Scan for the cell matching the given text and deliver its [x, y] coordinate at center. 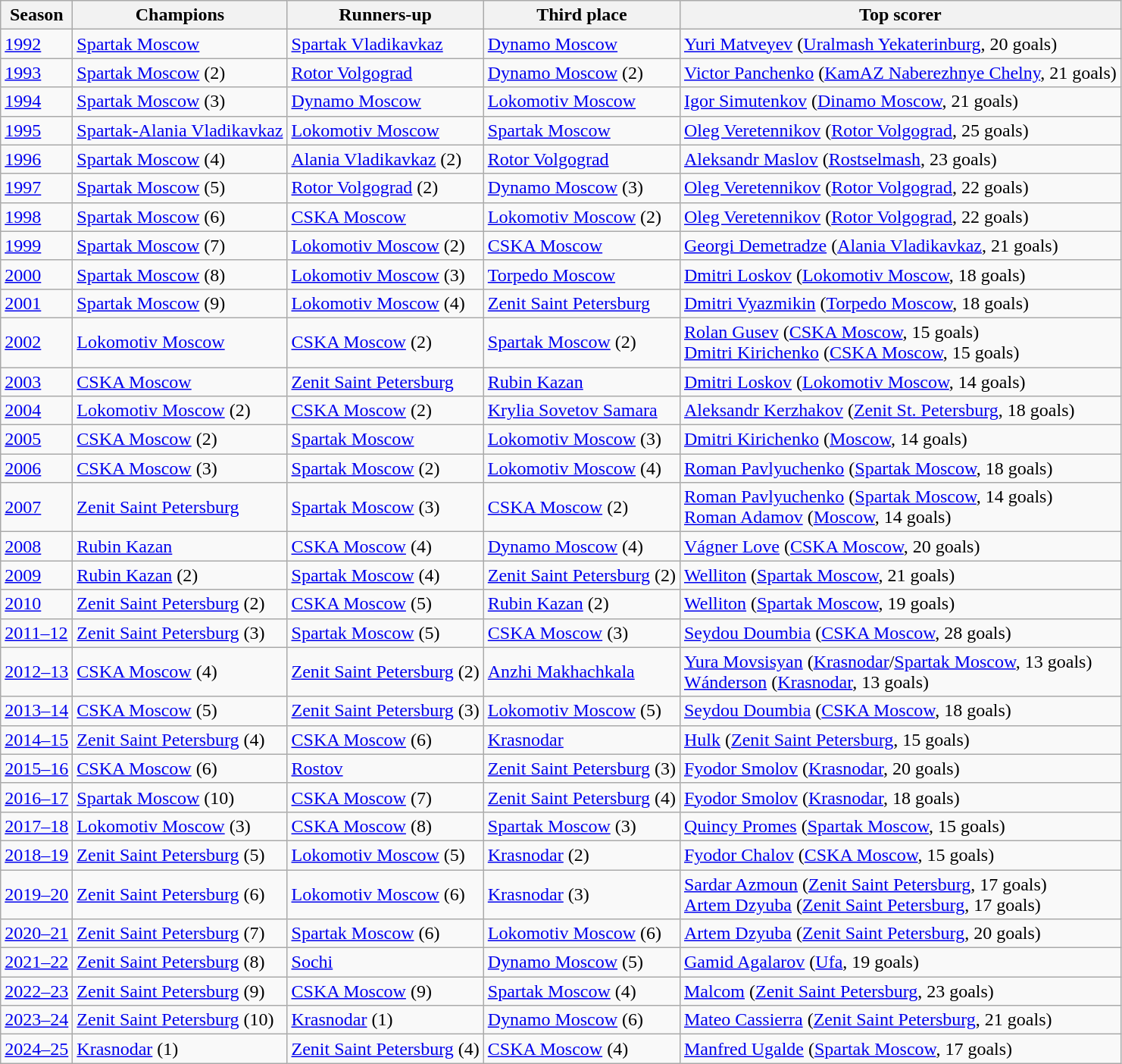
2000 [36, 274]
Gamid Agalarov (Ufa, 19 goals) [900, 962]
1996 [36, 159]
2016–17 [36, 797]
Dynamo Moscow (2) [582, 73]
Yura Movsisyan (Krasnodar/Spartak Moscow, 13 goals) Wánderson (Krasnodar, 13 goals) [900, 671]
Season [36, 15]
Rotor Volgograd (2) [385, 188]
Dmitri Loskov (Lokomotiv Moscow, 14 goals) [900, 381]
2013–14 [36, 711]
2021–22 [36, 962]
Spartak Moscow (10) [180, 797]
1995 [36, 130]
2008 [36, 546]
Zenit Saint Petersburg (9) [180, 991]
Dmitri Loskov (Lokomotiv Moscow, 18 goals) [900, 274]
2017–18 [36, 826]
2011–12 [36, 633]
Spartak-Alania Vladikavkaz [180, 130]
Welliton (Spartak Moscow, 19 goals) [900, 604]
Fyodor Chalov (CSKA Moscow, 15 goals) [900, 855]
Spartak Moscow (7) [180, 246]
Dynamo Moscow (6) [582, 1020]
2007 [36, 508]
Malcom (Zenit Saint Petersburg, 23 goals) [900, 991]
Zenit Saint Petersburg (10) [180, 1020]
Zenit Saint Petersburg (5) [180, 855]
2003 [36, 381]
1993 [36, 73]
Roman Pavlyuchenko (Spartak Moscow, 14 goals) Roman Adamov (Moscow, 14 goals) [900, 508]
Seydou Doumbia (CSKA Moscow, 28 goals) [900, 633]
2010 [36, 604]
Runners-up [385, 15]
Quincy Promes (Spartak Moscow, 15 goals) [900, 826]
2020–21 [36, 934]
2018–19 [36, 855]
Top scorer [900, 15]
Victor Panchenko (KamAZ Naberezhnye Chelny, 21 goals) [900, 73]
2019–20 [36, 894]
1997 [36, 188]
Third place [582, 15]
Spartak Moscow (8) [180, 274]
2023–24 [36, 1020]
2014–15 [36, 740]
2001 [36, 303]
CSKA Moscow (9) [385, 991]
Aleksandr Maslov (Rostselmash, 23 goals) [900, 159]
2002 [36, 343]
Igor Simutenkov (Dinamo Moscow, 21 goals) [900, 102]
2006 [36, 468]
CSKA Moscow (7) [385, 797]
Krasnodar (3) [582, 894]
Manfred Ugalde (Spartak Moscow, 17 goals) [900, 1049]
Yuri Matveyev (Uralmash Yekaterinburg, 20 goals) [900, 44]
Seydou Doumbia (CSKA Moscow, 18 goals) [900, 711]
1998 [36, 217]
Sochi [385, 962]
1994 [36, 102]
2012–13 [36, 671]
Zenit Saint Petersburg (7) [180, 934]
Dynamo Moscow (3) [582, 188]
2005 [36, 440]
Roman Pavlyuchenko (Spartak Moscow, 18 goals) [900, 468]
Krasnodar (2) [582, 855]
Sardar Azmoun (Zenit Saint Petersburg, 17 goals) Artem Dzyuba (Zenit Saint Petersburg, 17 goals) [900, 894]
CSKA Moscow (8) [385, 826]
Zenit Saint Petersburg (6) [180, 894]
Krasnodar [582, 740]
Rostov [385, 768]
1999 [36, 246]
2004 [36, 411]
Dynamo Moscow (5) [582, 962]
Torpedo Moscow [582, 274]
Aleksandr Kerzhakov (Zenit St. Petersburg, 18 goals) [900, 411]
2022–23 [36, 991]
Artem Dzyuba (Zenit Saint Petersburg, 20 goals) [900, 934]
Georgi Demetradze (Alania Vladikavkaz, 21 goals) [900, 246]
Rolan Gusev (CSKA Moscow, 15 goals) Dmitri Kirichenko (CSKA Moscow, 15 goals) [900, 343]
Mateo Cassierra (Zenit Saint Petersburg, 21 goals) [900, 1020]
Hulk (Zenit Saint Petersburg, 15 goals) [900, 740]
Spartak Vladikavkaz [385, 44]
Alania Vladikavkaz (2) [385, 159]
Dmitri Vyazmikin (Torpedo Moscow, 18 goals) [900, 303]
1992 [36, 44]
Spartak Moscow (9) [180, 303]
2024–25 [36, 1049]
2015–16 [36, 768]
Krylia Sovetov Samara [582, 411]
Oleg Veretennikov (Rotor Volgograd, 25 goals) [900, 130]
Welliton (Spartak Moscow, 21 goals) [900, 575]
Anzhi Makhachkala [582, 671]
Fyodor Smolov (Krasnodar, 20 goals) [900, 768]
Dmitri Kirichenko (Moscow, 14 goals) [900, 440]
Vágner Love (CSKA Moscow, 20 goals) [900, 546]
Fyodor Smolov (Krasnodar, 18 goals) [900, 797]
2009 [36, 575]
Champions [180, 15]
Zenit Saint Petersburg (8) [180, 962]
Dynamo Moscow (4) [582, 546]
